Extract the (X, Y) coordinate from the center of the cell holding the provided text.  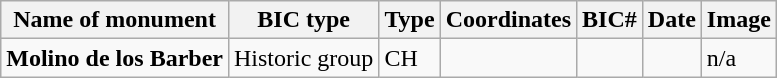
Molino de los Barber (115, 58)
Date (672, 20)
Type (410, 20)
Image (738, 20)
Coordinates (508, 20)
BIC# (610, 20)
Name of monument (115, 20)
Historic group (303, 58)
CH (410, 58)
BIC type (303, 20)
n/a (738, 58)
